Extract the (X, Y) coordinate from the center of the cell holding the provided text.  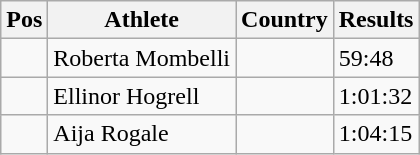
59:48 (376, 58)
Country (285, 20)
Pos (24, 20)
1:04:15 (376, 134)
Athlete (142, 20)
1:01:32 (376, 96)
Aija Rogale (142, 134)
Ellinor Hogrell (142, 96)
Results (376, 20)
Roberta Mombelli (142, 58)
